Find where the given text appears and provide that cell's center as [x, y] coordinate. 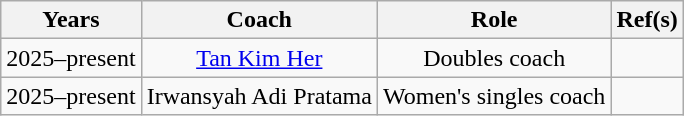
Women's singles coach [494, 96]
Tan Kim Her [259, 58]
Doubles coach [494, 58]
Role [494, 20]
Ref(s) [647, 20]
Years [71, 20]
Coach [259, 20]
Irwansyah Adi Pratama [259, 96]
